Output the [x, y] coordinate of the center of the cell containing the given text.  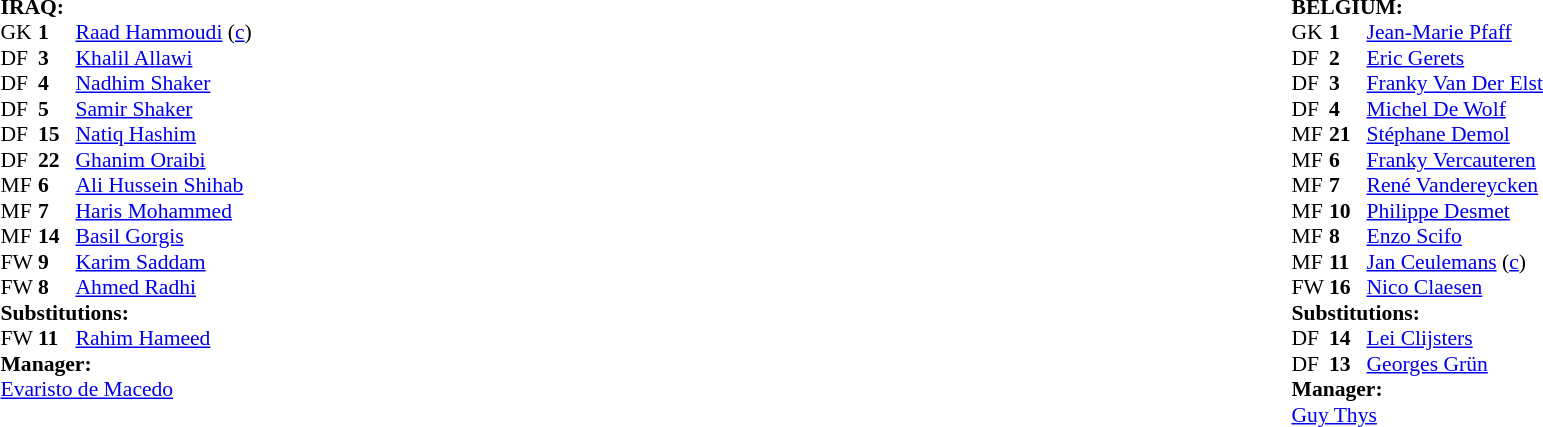
René Vandereycken [1455, 185]
Raad Hammoudi (c) [164, 33]
Natiq Hashim [164, 135]
Karim Saddam [164, 262]
Georges Grün [1455, 364]
Haris Mohammed [164, 211]
16 [1348, 287]
Franky Van Der Elst [1455, 83]
Michel De Wolf [1455, 109]
Franky Vercauteren [1455, 160]
Samir Shaker [164, 109]
Basil Gorgis [164, 237]
Rahim Hameed [164, 339]
Jean-Marie Pfaff [1455, 33]
13 [1348, 364]
22 [57, 160]
Philippe Desmet [1455, 211]
Evaristo de Macedo [126, 389]
Nico Claesen [1455, 287]
2 [1348, 58]
Enzo Scifo [1455, 237]
Ghanim Oraibi [164, 160]
Eric Gerets [1455, 58]
Jan Ceulemans (c) [1455, 262]
5 [57, 109]
Stéphane Demol [1455, 135]
Nadhim Shaker [164, 83]
Khalil Allawi [164, 58]
10 [1348, 211]
9 [57, 262]
Lei Clijsters [1455, 339]
21 [1348, 135]
Ali Hussein Shihab [164, 185]
Ahmed Radhi [164, 287]
15 [57, 135]
